Extract the [X, Y] coordinate from the center of the cell holding the provided text.  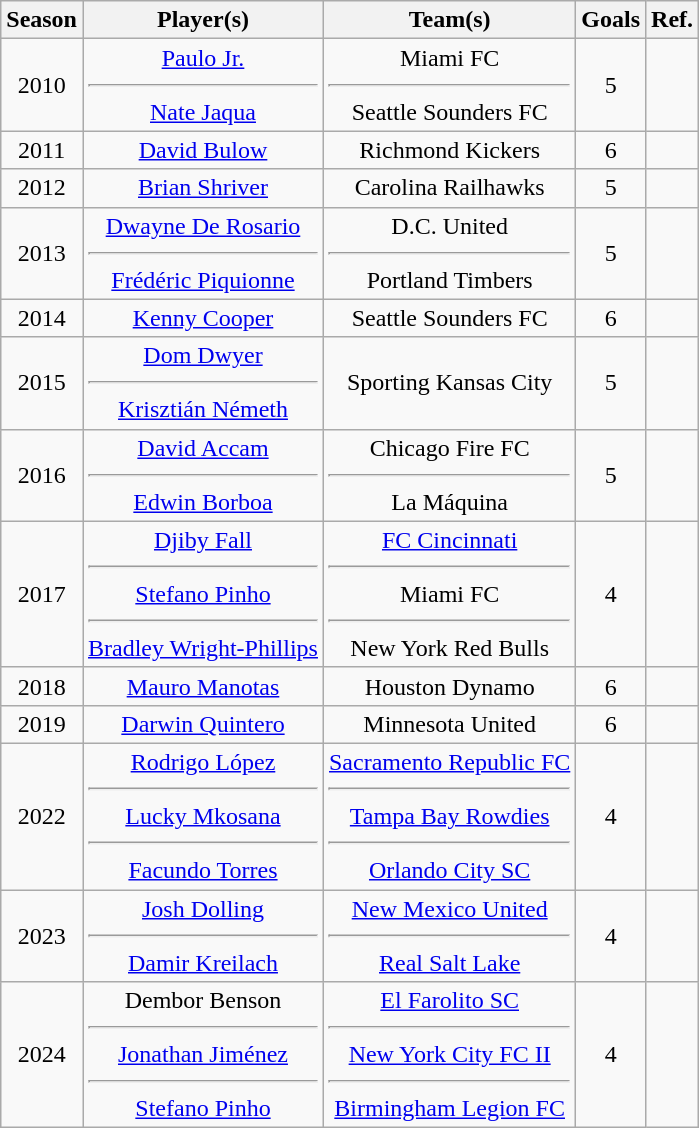
Dembor Benson Jonathan Jiménez Stefano Pinho [202, 1055]
Mauro Manotas [202, 686]
FC Cincinnati Miami FC New York Red Bulls [449, 594]
Sacramento Republic FC Tampa Bay Rowdies Orlando City SC [449, 816]
David Accam Edwin Borboa [202, 475]
Chicago Fire FC La Máquina [449, 475]
2016 [42, 475]
2011 [42, 150]
Dom Dwyer Krisztián Németh [202, 383]
Dwayne De Rosario Frédéric Piquionne [202, 253]
2022 [42, 816]
D.C. United Portland Timbers [449, 253]
Kenny Cooper [202, 318]
Sporting Kansas City [449, 383]
2023 [42, 936]
Ref. [672, 20]
Goals [611, 20]
Rodrigo López Lucky Mkosana Facundo Torres [202, 816]
2017 [42, 594]
Carolina Railhawks [449, 188]
2024 [42, 1055]
Paulo Jr. Nate Jaqua [202, 85]
Miami FC Seattle Sounders FC [449, 85]
Josh Dolling Damir Kreilach [202, 936]
2018 [42, 686]
2013 [42, 253]
Team(s) [449, 20]
Houston Dynamo [449, 686]
Minnesota United [449, 724]
El Farolito SC New York City FC II Birmingham Legion FC [449, 1055]
David Bulow [202, 150]
Darwin Quintero [202, 724]
Season [42, 20]
2010 [42, 85]
Player(s) [202, 20]
2015 [42, 383]
2014 [42, 318]
Seattle Sounders FC [449, 318]
2019 [42, 724]
Richmond Kickers [449, 150]
New Mexico United Real Salt Lake [449, 936]
2012 [42, 188]
Brian Shriver [202, 188]
Djiby Fall Stefano Pinho Bradley Wright-Phillips [202, 594]
